For the text-containing cell, return its midpoint in (x, y) coordinate format. 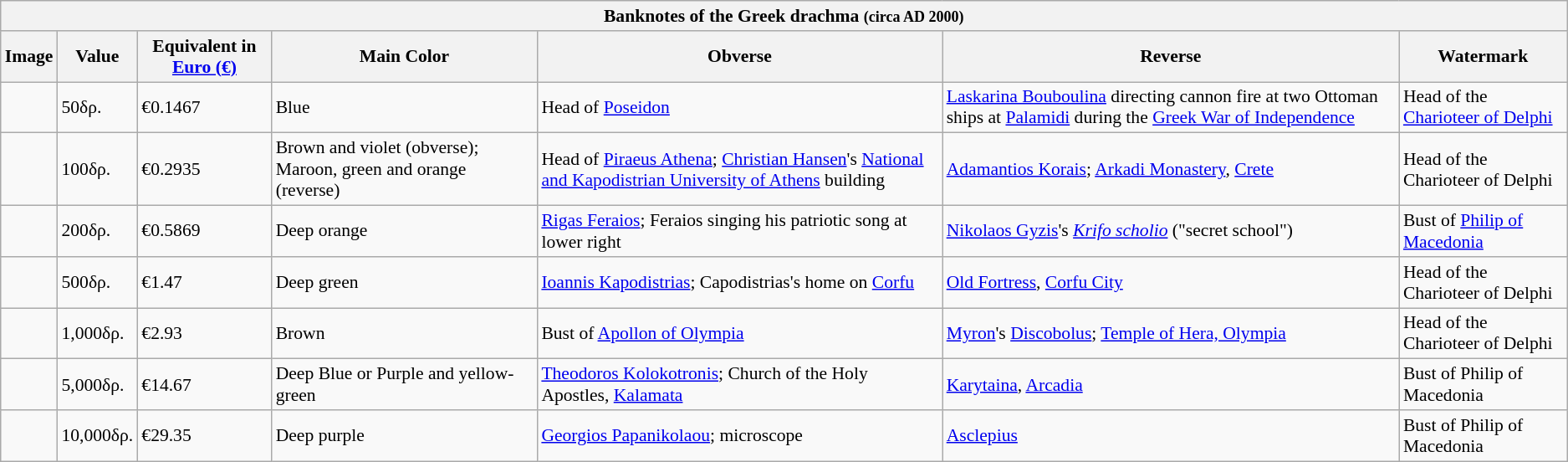
Georgios Papanikolaou; microscope (739, 435)
50δρ. (97, 107)
Head of Poseidon (739, 107)
Ioannis Kapodistrias; Capodistrias's home on Corfu (739, 283)
Bust of Apollon of Olympia (739, 333)
Rigas Feraios; Feraios singing his patriotic song at lower right (739, 231)
Deep purple (405, 435)
Brown and violet (obverse); Maroon, green and orange (reverse) (405, 169)
1,000δρ. (97, 333)
Nikolaos Gyzis's Krifo scholio ("secret school") (1171, 231)
Old Fortress, Corfu City (1171, 283)
10,000δρ. (97, 435)
Adamantios Korais; Arkadi Monastery, Crete (1171, 169)
€0.1467 (204, 107)
€29.35 (204, 435)
Reverse (1171, 57)
Banknotes of the Greek drachma (circa AD 2000) (784, 16)
€1.47 (204, 283)
Deep green (405, 283)
Watermark (1484, 57)
Blue (405, 107)
Obverse (739, 57)
100δρ. (97, 169)
€2.93 (204, 333)
Asclepius (1171, 435)
Karytaina, Arcadia (1171, 385)
200δρ. (97, 231)
€0.2935 (204, 169)
Laskarina Bouboulina directing cannon fire at two Ottoman ships at Palamidi during the Greek War of Independence (1171, 107)
5,000δρ. (97, 385)
Deep Blue or Purple and yellow-green (405, 385)
Main Color (405, 57)
Brown (405, 333)
€0.5869 (204, 231)
Equivalent in Euro (€) (204, 57)
Value (97, 57)
Theodoros Kolokotronis; Church of the Holy Apostles, Kalamata (739, 385)
Myron's Discobolus; Temple of Hera, Olympia (1171, 333)
€14.67 (204, 385)
Deep orange (405, 231)
Image (29, 57)
Head of Piraeus Athena; Christian Hansen's National and Kapodistrian University of Athens building (739, 169)
500δρ. (97, 283)
